Identify which cell holds the provided text, then report its (x, y) central coordinate. 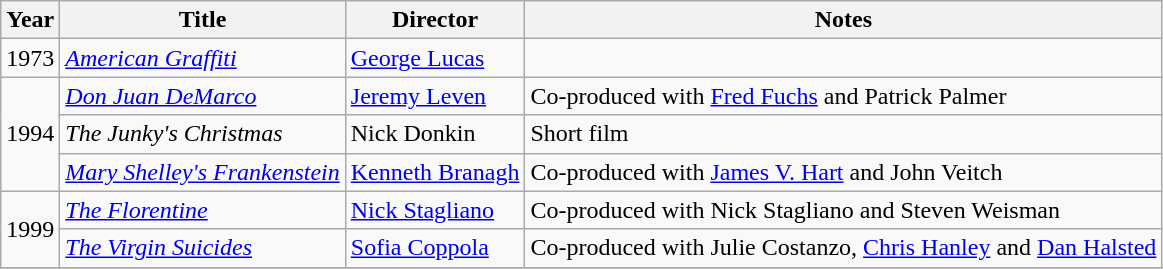
American Graffiti (202, 58)
Co-produced with Julie Costanzo, Chris Hanley and Dan Halsted (844, 248)
Title (202, 20)
The Florentine (202, 210)
Kenneth Branagh (435, 172)
1999 (30, 229)
The Virgin Suicides (202, 248)
Nick Donkin (435, 134)
Co-produced with Nick Stagliano and Steven Weisman (844, 210)
Notes (844, 20)
1994 (30, 134)
1973 (30, 58)
Sofia Coppola (435, 248)
Co-produced with Fred Fuchs and Patrick Palmer (844, 96)
Don Juan DeMarco (202, 96)
Year (30, 20)
George Lucas (435, 58)
Co-produced with James V. Hart and John Veitch (844, 172)
Mary Shelley's Frankenstein (202, 172)
Short film (844, 134)
The Junky's Christmas (202, 134)
Director (435, 20)
Jeremy Leven (435, 96)
Nick Stagliano (435, 210)
